Identify which cell holds the provided text, then report its [x, y] central coordinate. 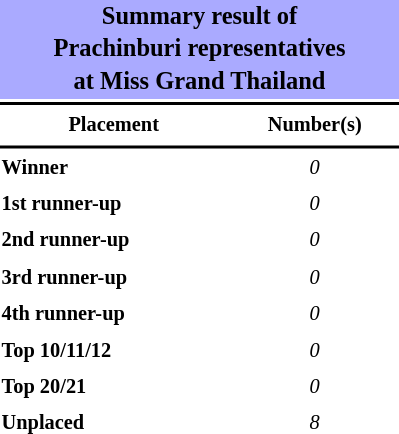
Top 20/21 [114, 387]
Summary result ofPrachinburi representativesat Miss Grand Thailand [200, 50]
Placement [114, 125]
Winner [114, 168]
4th runner-up [114, 314]
Number(s) [314, 125]
1st runner-up [114, 204]
Top 10/11/12 [114, 351]
2nd runner-up [114, 241]
3rd runner-up [114, 278]
